Scan for the cell matching the given text and deliver its [X, Y] coordinate at center. 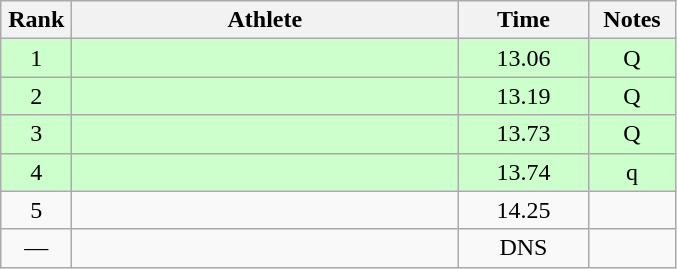
— [36, 248]
Athlete [265, 20]
3 [36, 134]
DNS [524, 248]
Time [524, 20]
2 [36, 96]
4 [36, 172]
q [632, 172]
13.73 [524, 134]
13.06 [524, 58]
Notes [632, 20]
Rank [36, 20]
13.19 [524, 96]
14.25 [524, 210]
1 [36, 58]
13.74 [524, 172]
5 [36, 210]
